Identify which cell holds the provided text, then report its [X, Y] central coordinate. 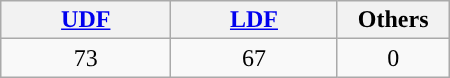
UDF [86, 20]
73 [86, 58]
67 [254, 58]
Others [393, 20]
0 [393, 58]
LDF [254, 20]
